From the cell containing the given text, extract its center point as [x, y] coordinate. 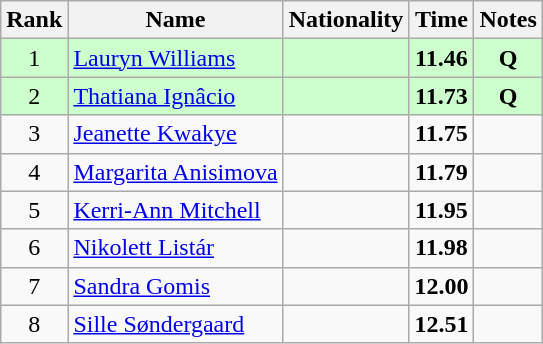
Nikolett Listár [176, 248]
Thatiana Ignâcio [176, 96]
Sille Søndergaard [176, 324]
12.00 [442, 286]
4 [34, 172]
11.75 [442, 134]
Jeanette Kwakye [176, 134]
Notes [508, 20]
11.73 [442, 96]
Sandra Gomis [176, 286]
Rank [34, 20]
11.79 [442, 172]
Margarita Anisimova [176, 172]
7 [34, 286]
Nationality [346, 20]
Kerri-Ann Mitchell [176, 210]
Lauryn Williams [176, 58]
Name [176, 20]
3 [34, 134]
8 [34, 324]
11.46 [442, 58]
Time [442, 20]
11.98 [442, 248]
12.51 [442, 324]
1 [34, 58]
2 [34, 96]
5 [34, 210]
6 [34, 248]
11.95 [442, 210]
